Search for the cell housing the specified text and yield its [x, y] center coordinate. 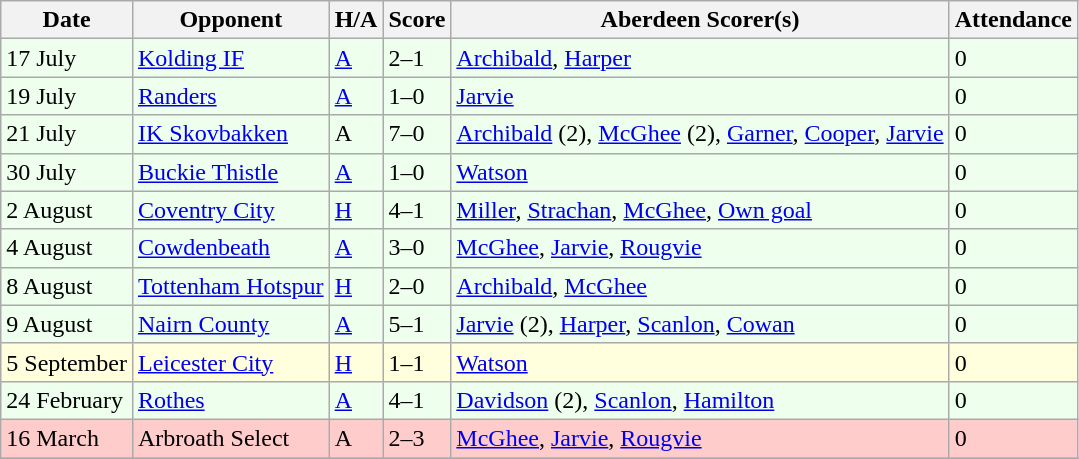
Randers [230, 96]
Leicester City [230, 362]
Rothes [230, 400]
4 August [67, 248]
2 August [67, 210]
3–0 [417, 248]
Opponent [230, 20]
21 July [67, 134]
Archibald, Harper [700, 58]
17 July [67, 58]
Score [417, 20]
Aberdeen Scorer(s) [700, 20]
Miller, Strachan, McGhee, Own goal [700, 210]
30 July [67, 172]
Archibald, McGhee [700, 286]
Jarvie [700, 96]
IK Skovbakken [230, 134]
Date [67, 20]
9 August [67, 324]
2–0 [417, 286]
Kolding IF [230, 58]
H/A [356, 20]
8 August [67, 286]
Davidson (2), Scanlon, Hamilton [700, 400]
Coventry City [230, 210]
24 February [67, 400]
Nairn County [230, 324]
2–3 [417, 438]
Jarvie (2), Harper, Scanlon, Cowan [700, 324]
16 March [67, 438]
2–1 [417, 58]
1–1 [417, 362]
7–0 [417, 134]
Attendance [1013, 20]
Arbroath Select [230, 438]
Archibald (2), McGhee (2), Garner, Cooper, Jarvie [700, 134]
5 September [67, 362]
Cowdenbeath [230, 248]
Tottenham Hotspur [230, 286]
Buckie Thistle [230, 172]
19 July [67, 96]
5–1 [417, 324]
